Detect which cell encompasses the target text, then output its (x, y) center coordinate. 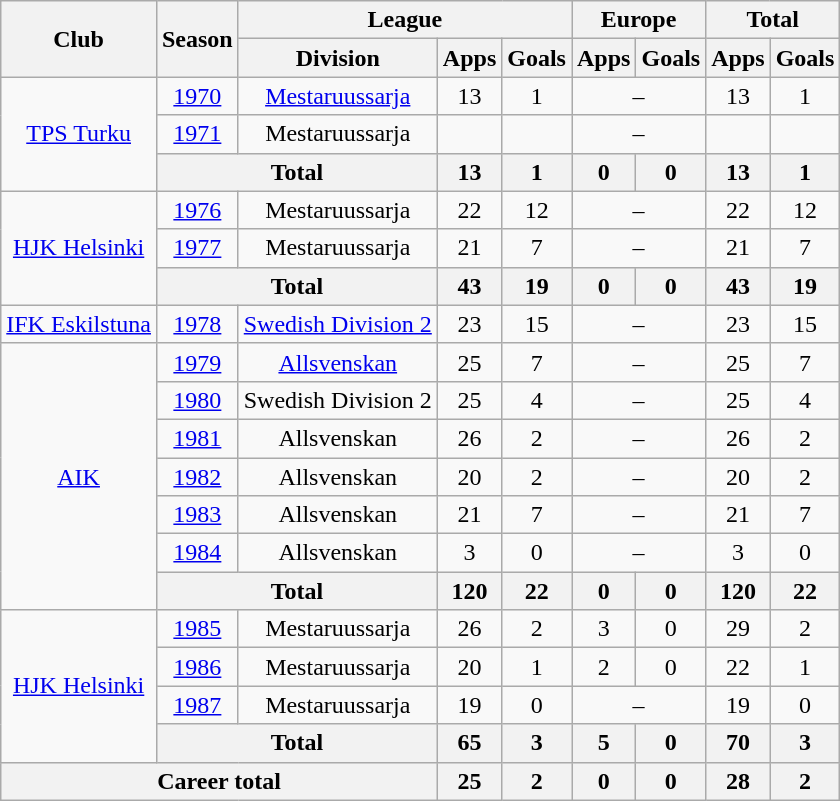
1980 (197, 400)
1976 (197, 210)
Club (79, 39)
1970 (197, 96)
IFK Eskilstuna (79, 324)
1982 (197, 477)
Division (338, 58)
70 (738, 743)
League (404, 20)
1977 (197, 248)
1981 (197, 438)
1987 (197, 705)
1979 (197, 362)
28 (738, 781)
5 (604, 743)
1983 (197, 515)
1985 (197, 629)
TPS Turku (79, 134)
Season (197, 39)
29 (738, 629)
65 (469, 743)
1971 (197, 134)
AIK (79, 476)
1986 (197, 667)
1978 (197, 324)
Europe (639, 20)
Career total (220, 781)
1984 (197, 553)
